Return [x, y] of the center of cell containing provided text 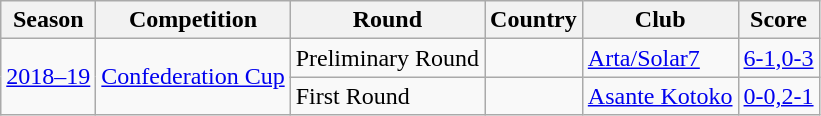
Club [660, 20]
Competition [193, 20]
First Round [387, 96]
Season [48, 20]
Country [534, 20]
0-0,2-1 [778, 96]
Asante Kotoko [660, 96]
6-1,0-3 [778, 58]
Preliminary Round [387, 58]
Confederation Cup [193, 77]
Score [778, 20]
Arta/Solar7 [660, 58]
Round [387, 20]
2018–19 [48, 77]
